Return the [X, Y] coordinate for the center point of the cell that contains the specified text.  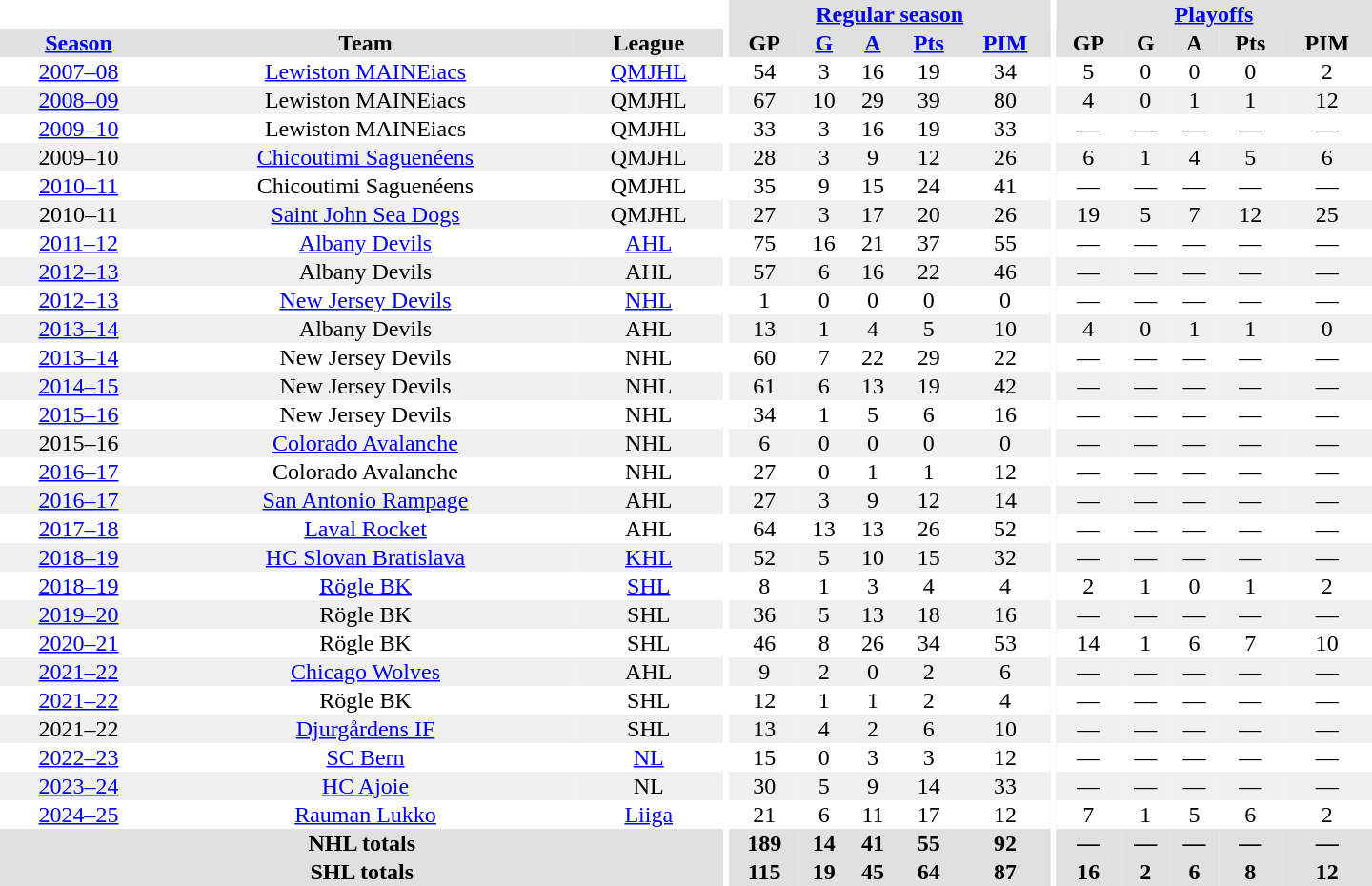
SC Bern [366, 757]
Liiga [649, 815]
45 [873, 872]
Chicago Wolves [366, 672]
30 [764, 786]
35 [764, 186]
36 [764, 614]
189 [764, 843]
2011–12 [78, 243]
KHL [649, 557]
2022–23 [78, 757]
Playoffs [1214, 14]
2017–18 [78, 529]
Regular season [890, 14]
11 [873, 815]
2008–09 [78, 100]
54 [764, 71]
2007–08 [78, 71]
57 [764, 272]
Team [366, 43]
2023–24 [78, 786]
25 [1327, 214]
75 [764, 243]
2014–15 [78, 386]
92 [1005, 843]
24 [929, 186]
37 [929, 243]
HC Ajoie [366, 786]
2020–21 [78, 643]
Laval Rocket [366, 529]
NHL totals [362, 843]
Saint John Sea Dogs [366, 214]
87 [1005, 872]
HC Slovan Bratislava [366, 557]
Djurgårdens IF [366, 729]
61 [764, 386]
20 [929, 214]
SHL totals [362, 872]
80 [1005, 100]
League [649, 43]
42 [1005, 386]
San Antonio Rampage [366, 500]
18 [929, 614]
32 [1005, 557]
2024–25 [78, 815]
60 [764, 357]
53 [1005, 643]
Season [78, 43]
Rauman Lukko [366, 815]
39 [929, 100]
2019–20 [78, 614]
115 [764, 872]
28 [764, 157]
67 [764, 100]
